For the text-containing cell, return its midpoint in [x, y] coordinate format. 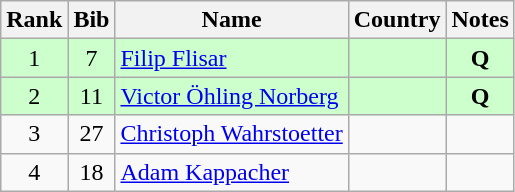
2 [34, 96]
7 [92, 58]
1 [34, 58]
Christoph Wahrstoetter [232, 134]
Filip Flisar [232, 58]
18 [92, 172]
11 [92, 96]
4 [34, 172]
Victor Öhling Norberg [232, 96]
27 [92, 134]
Rank [34, 20]
Country [397, 20]
3 [34, 134]
Notes [480, 20]
Bib [92, 20]
Name [232, 20]
Adam Kappacher [232, 172]
